For the text-containing cell, return its midpoint in (x, y) coordinate format. 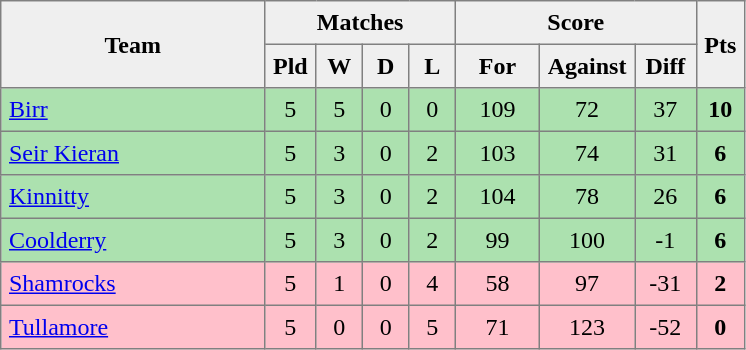
1 (339, 284)
L (432, 66)
For (497, 66)
78 (586, 197)
99 (497, 240)
58 (497, 284)
26 (666, 197)
97 (586, 284)
Pts (720, 44)
37 (666, 110)
4 (432, 284)
72 (586, 110)
Coolderry (133, 240)
Kinnitty (133, 197)
W (339, 66)
Seir Kieran (133, 153)
Matches (360, 23)
Birr (133, 110)
104 (497, 197)
123 (586, 327)
109 (497, 110)
31 (666, 153)
Score (576, 23)
100 (586, 240)
Tullamore (133, 327)
74 (586, 153)
Shamrocks (133, 284)
-31 (666, 284)
Pld (290, 66)
Against (586, 66)
D (385, 66)
10 (720, 110)
Diff (666, 66)
-1 (666, 240)
Team (133, 44)
103 (497, 153)
71 (497, 327)
-52 (666, 327)
